Detect which cell encompasses the target text, then output its (x, y) center coordinate. 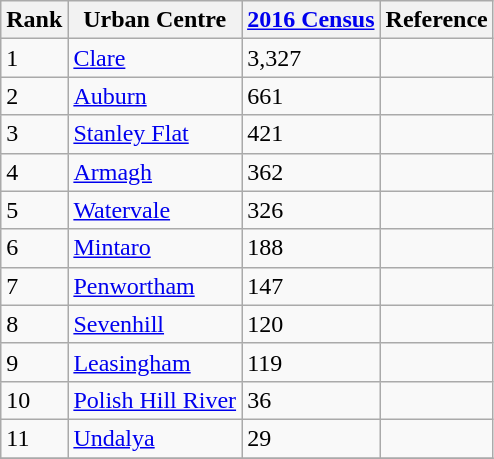
4 (34, 172)
Auburn (155, 96)
362 (311, 172)
Stanley Flat (155, 134)
Polish Hill River (155, 400)
10 (34, 400)
Penwortham (155, 286)
3 (34, 134)
6 (34, 248)
1 (34, 58)
11 (34, 438)
3,327 (311, 58)
Urban Centre (155, 20)
Mintaro (155, 248)
Reference (436, 20)
8 (34, 324)
326 (311, 210)
Undalya (155, 438)
36 (311, 400)
120 (311, 324)
7 (34, 286)
29 (311, 438)
Rank (34, 20)
2016 Census (311, 20)
Armagh (155, 172)
2 (34, 96)
147 (311, 286)
Sevenhill (155, 324)
5 (34, 210)
Clare (155, 58)
Watervale (155, 210)
9 (34, 362)
661 (311, 96)
421 (311, 134)
119 (311, 362)
Leasingham (155, 362)
188 (311, 248)
